Find where the given text appears and provide that cell's center as [X, Y] coordinate. 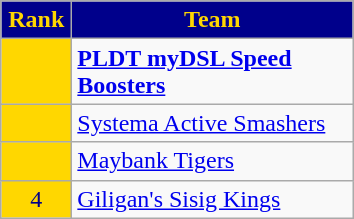
Systema Active Smashers [212, 123]
PLDT myDSL Speed Boosters [212, 72]
Rank [36, 20]
Maybank Tigers [212, 161]
Giligan's Sisig Kings [212, 199]
4 [36, 199]
Team [212, 20]
